Capture the cell that displays the provided text and extract its (x, y) central coordinate. 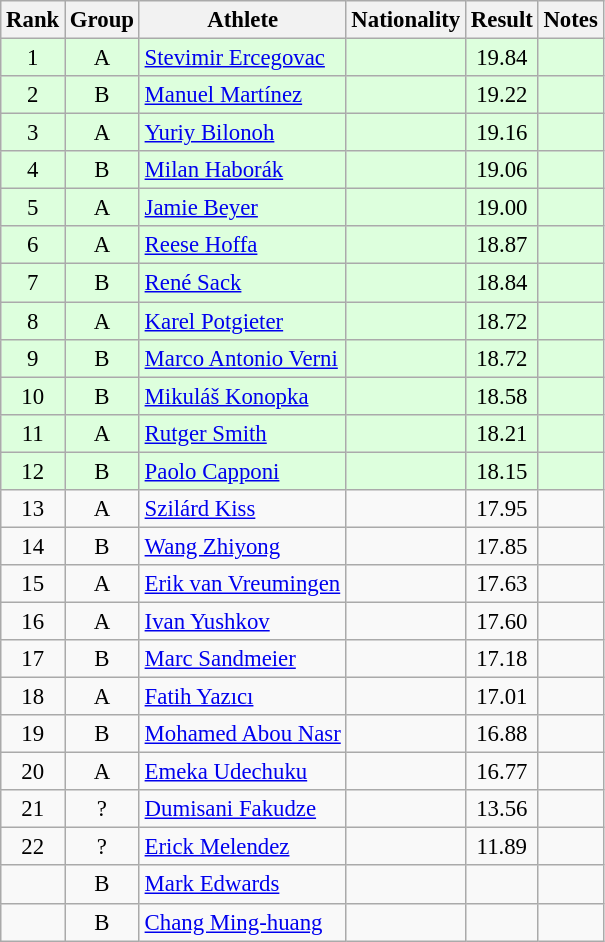
4 (33, 170)
13.56 (502, 809)
6 (33, 245)
19.00 (502, 208)
2 (33, 95)
Mark Edwards (242, 885)
17.63 (502, 584)
Ivan Yushkov (242, 621)
19.22 (502, 95)
22 (33, 847)
Szilárd Kiss (242, 509)
Stevimir Ercegovac (242, 58)
13 (33, 509)
18.58 (502, 396)
Emeka Udechuku (242, 772)
19.16 (502, 133)
Milan Haborák (242, 170)
8 (33, 321)
5 (33, 208)
20 (33, 772)
7 (33, 283)
Group (102, 20)
Manuel Martínez (242, 95)
Paolo Capponi (242, 471)
Fatih Yazıcı (242, 697)
Marco Antonio Verni (242, 358)
Dumisani Fakudze (242, 809)
16.88 (502, 734)
16 (33, 621)
9 (33, 358)
19.06 (502, 170)
16.77 (502, 772)
10 (33, 396)
17.01 (502, 697)
Marc Sandmeier (242, 659)
17.95 (502, 509)
3 (33, 133)
Mikuláš Konopka (242, 396)
19 (33, 734)
17.85 (502, 546)
Rutger Smith (242, 433)
18.87 (502, 245)
19.84 (502, 58)
Wang Zhiyong (242, 546)
Jamie Beyer (242, 208)
Karel Potgieter (242, 321)
15 (33, 584)
17.60 (502, 621)
12 (33, 471)
Mohamed Abou Nasr (242, 734)
18 (33, 697)
Reese Hoffa (242, 245)
18.15 (502, 471)
14 (33, 546)
18.21 (502, 433)
Rank (33, 20)
Erik van Vreumingen (242, 584)
17 (33, 659)
Athlete (242, 20)
Yuriy Bilonoh (242, 133)
21 (33, 809)
17.18 (502, 659)
18.84 (502, 283)
11 (33, 433)
Chang Ming-huang (242, 922)
Erick Melendez (242, 847)
Notes (570, 20)
Result (502, 20)
1 (33, 58)
Nationality (406, 20)
René Sack (242, 283)
11.89 (502, 847)
